Locate the cell with the specified text and output its (X, Y) center coordinate. 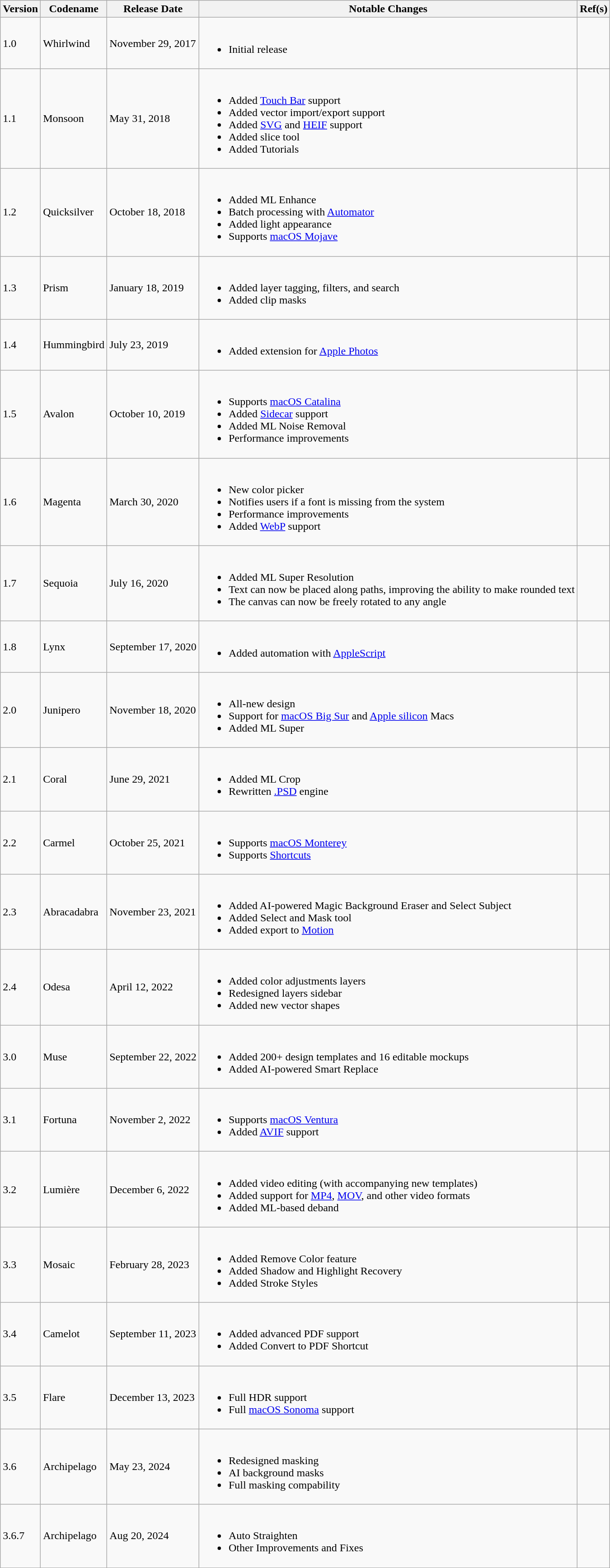
2.1 (21, 779)
Added Remove Color featureAdded Shadow and Highlight RecoveryAdded Stroke Styles (388, 1265)
3.6 (21, 1467)
Sequoia (74, 583)
November 23, 2021 (153, 912)
Fortuna (74, 1120)
Supports macOS MontereySupports Shortcuts (388, 843)
1.8 (21, 647)
Added video editing (with accompanying new templates)Added support for MP4, MOV, and other video formatsAdded ML-based deband (388, 1190)
Prism (74, 288)
1.7 (21, 583)
July 23, 2019 (153, 345)
3.6.7 (21, 1536)
1.1 (21, 118)
January 18, 2019 (153, 288)
Magenta (74, 502)
November 29, 2017 (153, 43)
Monsoon (74, 118)
2.0 (21, 710)
3.3 (21, 1265)
Camelot (74, 1334)
Added 200+ design templates and 16 editable mockupsAdded AI-powered Smart Replace (388, 1057)
Codename (74, 9)
2.4 (21, 987)
2.2 (21, 843)
Muse (74, 1057)
Hummingbird (74, 345)
Version (21, 9)
April 12, 2022 (153, 987)
1.2 (21, 212)
Lynx (74, 647)
Supports macOS VenturaAdded AVIF support (388, 1120)
1.6 (21, 502)
Whirlwind (74, 43)
Added Touch Bar supportAdded vector import/export supportAdded SVG and HEIF supportAdded slice toolAdded Tutorials (388, 118)
Aug 20, 2024 (153, 1536)
3.2 (21, 1190)
February 28, 2023 (153, 1265)
Coral (74, 779)
Junipero (74, 710)
May 23, 2024 (153, 1467)
September 22, 2022 (153, 1057)
Mosaic (74, 1265)
1.5 (21, 414)
3.5 (21, 1397)
May 31, 2018 (153, 118)
New color pickerNotifies users if a font is missing from the systemPerformance improvementsAdded WebP support (388, 502)
December 6, 2022 (153, 1190)
October 10, 2019 (153, 414)
1.3 (21, 288)
September 17, 2020 (153, 647)
Full HDR supportFull macOS Sonoma support (388, 1397)
Added ML CropRewritten .PSD engine (388, 779)
Added color adjustments layersRedesigned layers sidebarAdded new vector shapes (388, 987)
3.1 (21, 1120)
December 13, 2023 (153, 1397)
Notable Changes (388, 9)
3.0 (21, 1057)
Quicksilver (74, 212)
Odesa (74, 987)
Ref(s) (594, 9)
Initial release (388, 43)
1.0 (21, 43)
Added advanced PDF supportAdded Convert to PDF Shortcut (388, 1334)
Lumière (74, 1190)
October 25, 2021 (153, 843)
2.3 (21, 912)
October 18, 2018 (153, 212)
Added extension for Apple Photos (388, 345)
November 18, 2020 (153, 710)
November 2, 2022 (153, 1120)
March 30, 2020 (153, 502)
Abracadabra (74, 912)
Carmel (74, 843)
Avalon (74, 414)
Added AI-powered Magic Background Eraser and Select SubjectAdded Select and Mask toolAdded export to Motion (388, 912)
Flare (74, 1397)
1.4 (21, 345)
Added automation with AppleScript (388, 647)
All-new designSupport for macOS Big Sur and Apple silicon MacsAdded ML Super (388, 710)
Added ML EnhanceBatch processing with AutomatorAdded light appearanceSupports macOS Mojave (388, 212)
Redesigned maskingAI background masksFull masking compability (388, 1467)
July 16, 2020 (153, 583)
September 11, 2023 (153, 1334)
Supports macOS CatalinaAdded Sidecar supportAdded ML Noise RemovalPerformance improvements (388, 414)
Added layer tagging, filters, and searchAdded clip masks (388, 288)
June 29, 2021 (153, 779)
Auto StraightenOther Improvements and Fixes (388, 1536)
3.4 (21, 1334)
Release Date (153, 9)
